From the cell containing the given text, extract its center point as [X, Y] coordinate. 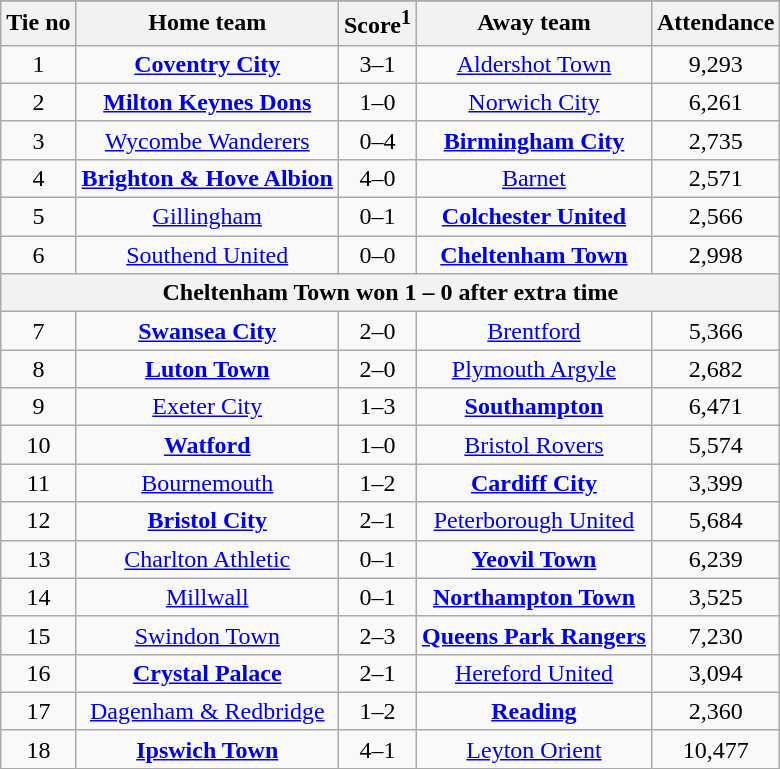
2,998 [715, 255]
2 [38, 102]
Birmingham City [534, 140]
Swindon Town [207, 635]
Coventry City [207, 64]
7 [38, 331]
5,366 [715, 331]
Ipswich Town [207, 749]
Reading [534, 711]
0–0 [377, 255]
Colchester United [534, 217]
Plymouth Argyle [534, 369]
Bristol City [207, 521]
Brighton & Hove Albion [207, 178]
Wycombe Wanderers [207, 140]
Cardiff City [534, 483]
Bournemouth [207, 483]
6,239 [715, 559]
4–0 [377, 178]
4–1 [377, 749]
Swansea City [207, 331]
3,525 [715, 597]
9 [38, 407]
9,293 [715, 64]
8 [38, 369]
Norwich City [534, 102]
11 [38, 483]
Southampton [534, 407]
2,360 [715, 711]
13 [38, 559]
10,477 [715, 749]
Hereford United [534, 673]
Millwall [207, 597]
1–3 [377, 407]
2,566 [715, 217]
5 [38, 217]
Queens Park Rangers [534, 635]
10 [38, 445]
Dagenham & Redbridge [207, 711]
Barnet [534, 178]
3,094 [715, 673]
0–4 [377, 140]
Brentford [534, 331]
3,399 [715, 483]
Exeter City [207, 407]
Score1 [377, 24]
Crystal Palace [207, 673]
Cheltenham Town won 1 – 0 after extra time [390, 293]
3–1 [377, 64]
Milton Keynes Dons [207, 102]
Home team [207, 24]
2,571 [715, 178]
Tie no [38, 24]
5,574 [715, 445]
Charlton Athletic [207, 559]
Leyton Orient [534, 749]
2–3 [377, 635]
7,230 [715, 635]
2,735 [715, 140]
12 [38, 521]
Peterborough United [534, 521]
Bristol Rovers [534, 445]
3 [38, 140]
4 [38, 178]
16 [38, 673]
Aldershot Town [534, 64]
Southend United [207, 255]
18 [38, 749]
5,684 [715, 521]
15 [38, 635]
Attendance [715, 24]
Watford [207, 445]
1 [38, 64]
14 [38, 597]
6,471 [715, 407]
17 [38, 711]
Northampton Town [534, 597]
Away team [534, 24]
Gillingham [207, 217]
6 [38, 255]
6,261 [715, 102]
Cheltenham Town [534, 255]
2,682 [715, 369]
Yeovil Town [534, 559]
Luton Town [207, 369]
